For the text-containing cell, return its midpoint in [X, Y] coordinate format. 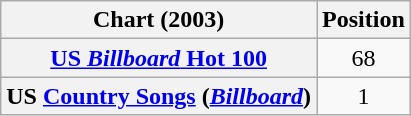
1 [364, 96]
Position [364, 20]
68 [364, 58]
Chart (2003) [159, 20]
US Country Songs (Billboard) [159, 96]
US Billboard Hot 100 [159, 58]
